Detect which cell encompasses the target text, then output its [X, Y] center coordinate. 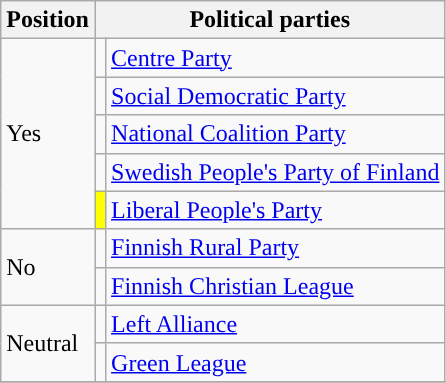
Finnish Christian League [276, 286]
Liberal People's Party [276, 210]
Left Alliance [276, 324]
Green League [276, 362]
No [48, 267]
Yes [48, 134]
Social Democratic Party [276, 96]
Neutral [48, 343]
Political parties [269, 20]
Swedish People's Party of Finland [276, 172]
Position [48, 20]
Finnish Rural Party [276, 248]
National Coalition Party [276, 134]
Centre Party [276, 58]
